Output the (x, y) coordinate of the center of the cell containing the given text.  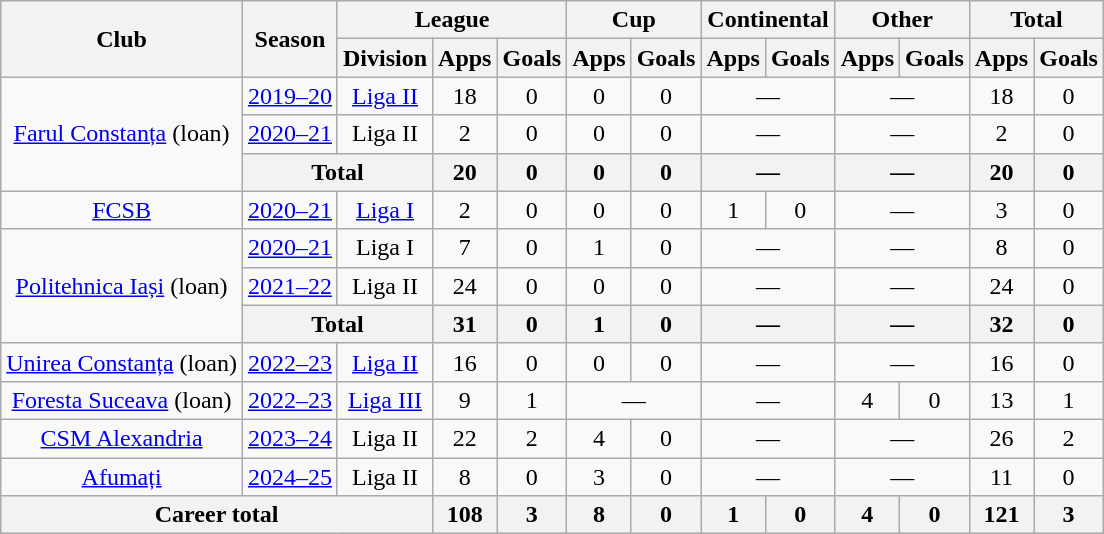
108 (465, 515)
Politehnica Iași (loan) (122, 286)
2021–22 (290, 286)
121 (1001, 515)
22 (465, 438)
13 (1001, 400)
Afumați (122, 477)
Farul Constanța (loan) (122, 134)
Season (290, 39)
2024–25 (290, 477)
Foresta Suceava (loan) (122, 400)
31 (465, 324)
FCSB (122, 210)
Cup (634, 20)
7 (465, 248)
11 (1001, 477)
Unirea Constanța (loan) (122, 362)
9 (465, 400)
26 (1001, 438)
Continental (768, 20)
Liga III (384, 400)
CSM Alexandria (122, 438)
Career total (217, 515)
2023–24 (290, 438)
Division (384, 58)
32 (1001, 324)
Other (902, 20)
Club (122, 39)
League (452, 20)
2019–20 (290, 96)
